From the cell containing the given text, extract its center point as (X, Y) coordinate. 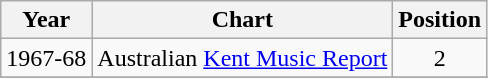
Australian Kent Music Report (242, 58)
2 (440, 58)
Year (46, 20)
Chart (242, 20)
1967-68 (46, 58)
Position (440, 20)
